Find where the given text appears and provide that cell's center as (x, y) coordinate. 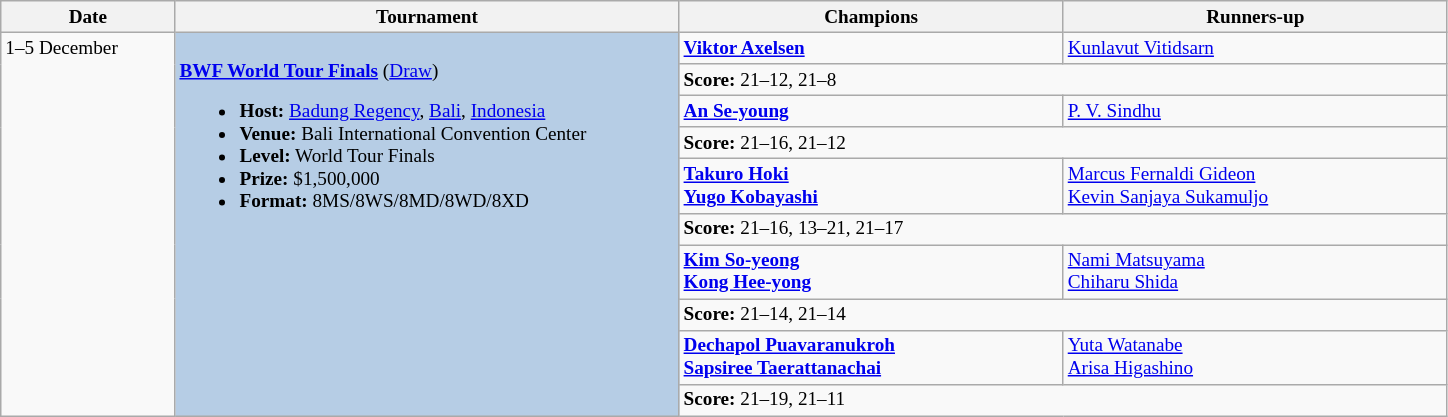
Runners-up (1255, 17)
1–5 December (88, 224)
Takuro Hoki Yugo Kobayashi (871, 186)
Dechapol Puavaranukroh Sapsiree Taerattanachai (871, 357)
Score: 21–16, 13–21, 21–17 (1063, 229)
Yuta Watanabe Arisa Higashino (1255, 357)
Score: 21–19, 21–11 (1063, 400)
Kunlavut Vitidsarn (1255, 48)
Viktor Axelsen (871, 48)
Score: 21–14, 21–14 (1063, 315)
Tournament (427, 17)
Nami Matsuyama Chiharu Shida (1255, 272)
Champions (871, 17)
P. V. Sindhu (1255, 111)
Kim So-yeong Kong Hee-yong (871, 272)
Marcus Fernaldi Gideon Kevin Sanjaya Sukamuljo (1255, 186)
Score: 21–12, 21–8 (1063, 80)
An Se-young (871, 111)
Date (88, 17)
Score: 21–16, 21–12 (1063, 143)
